Output the [x, y] coordinate of the center of the cell containing the given text.  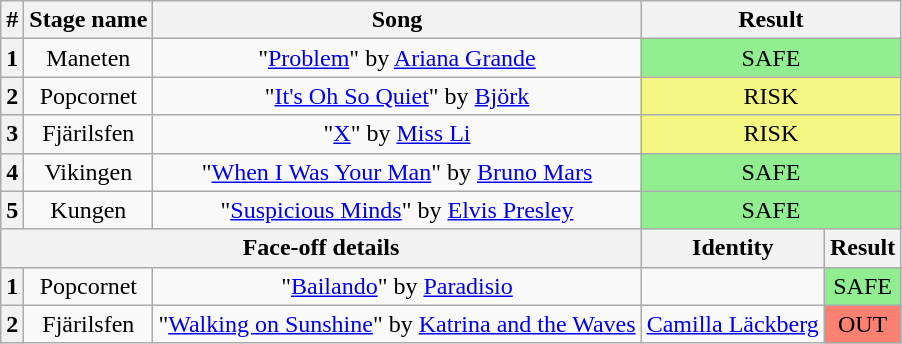
"Problem" by Ariana Grande [397, 58]
Song [397, 20]
5 [12, 210]
"When I Was Your Man" by Bruno Mars [397, 172]
Face-off details [321, 248]
3 [12, 134]
"X" by Miss Li [397, 134]
Kungen [88, 210]
OUT [862, 324]
"Suspicious Minds" by Elvis Presley [397, 210]
# [12, 20]
Maneten [88, 58]
"Walking on Sunshine" by Katrina and the Waves [397, 324]
Vikingen [88, 172]
"It's Oh So Quiet" by Björk [397, 96]
Camilla Läckberg [732, 324]
Identity [732, 248]
"Bailando" by Paradisio [397, 286]
Stage name [88, 20]
4 [12, 172]
